Determine the [x, y] coordinate at the center of the cell enclosing the given text.  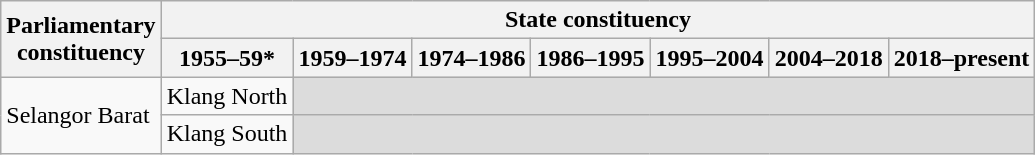
Selangor Barat [81, 115]
1974–1986 [472, 58]
Klang North [227, 96]
1955–59* [227, 58]
1986–1995 [590, 58]
1959–1974 [352, 58]
1995–2004 [710, 58]
State constituency [598, 20]
Klang South [227, 134]
2004–2018 [828, 58]
2018–present [962, 58]
Parliamentaryconstituency [81, 39]
